Determine the (X, Y) coordinate at the center of the cell enclosing the given text.  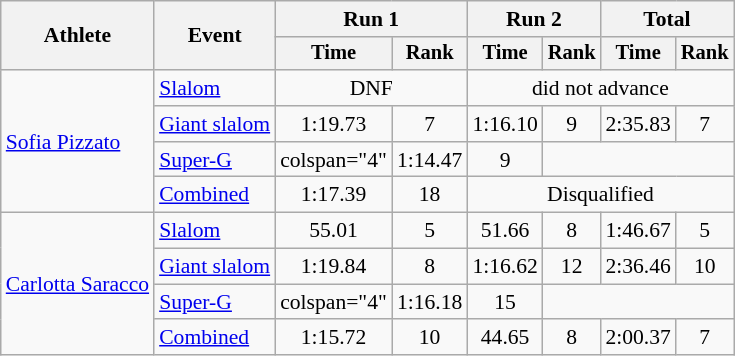
12 (572, 267)
2:00.37 (638, 338)
Run 1 (371, 19)
15 (504, 302)
1:19.73 (334, 124)
did not advance (600, 88)
44.65 (504, 338)
2:36.46 (638, 267)
Run 2 (534, 19)
1:16.62 (504, 267)
51.66 (504, 231)
Athlete (78, 36)
2:35.83 (638, 124)
55.01 (334, 231)
Sofia Pizzato (78, 141)
1:16.18 (430, 302)
DNF (371, 88)
1:19.84 (334, 267)
Event (214, 36)
1:17.39 (334, 195)
1:15.72 (334, 338)
1:46.67 (638, 231)
18 (430, 195)
Carlotta Saracco (78, 284)
1:16.10 (504, 124)
1:14.47 (430, 160)
Disqualified (600, 195)
Total (666, 19)
